From the cell containing the given text, extract its center point as (X, Y) coordinate. 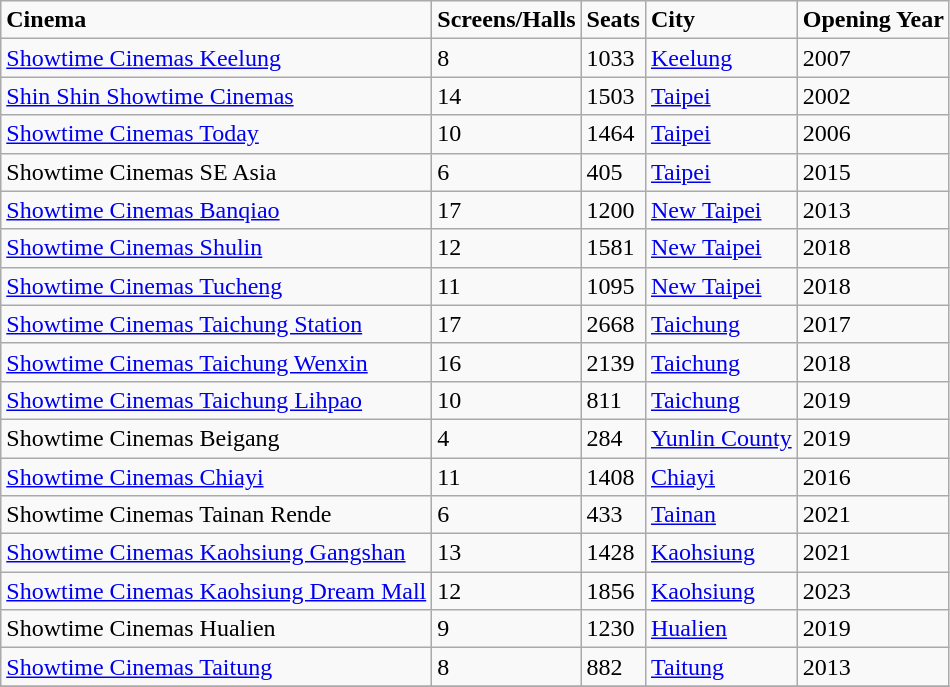
Taitung (721, 667)
1095 (613, 286)
Showtime Cinemas Banqiao (216, 210)
Tainan (721, 515)
Keelung (721, 58)
9 (506, 629)
Showtime Cinemas Shulin (216, 248)
4 (506, 438)
City (721, 20)
Showtime Cinemas Beigang (216, 438)
2016 (873, 477)
Showtime Cinemas Taichung Wenxin (216, 362)
2007 (873, 58)
Showtime Cinemas Keelung (216, 58)
Showtime Cinemas Tainan Rende (216, 515)
Showtime Cinemas Taichung Station (216, 324)
Showtime Cinemas Kaohsiung Gangshan (216, 553)
Seats (613, 20)
Showtime Cinemas Hualien (216, 629)
Showtime Cinemas Taitung (216, 667)
1464 (613, 134)
Showtime Cinemas Tucheng (216, 286)
1033 (613, 58)
284 (613, 438)
2015 (873, 172)
Cinema (216, 20)
1581 (613, 248)
1856 (613, 591)
405 (613, 172)
Yunlin County (721, 438)
433 (613, 515)
Showtime Cinemas Today (216, 134)
16 (506, 362)
Showtime Cinemas SE Asia (216, 172)
Showtime Cinemas Chiayi (216, 477)
2002 (873, 96)
1503 (613, 96)
1408 (613, 477)
2139 (613, 362)
Shin Shin Showtime Cinemas (216, 96)
2017 (873, 324)
13 (506, 553)
Opening Year (873, 20)
Hualien (721, 629)
1428 (613, 553)
14 (506, 96)
Showtime Cinemas Kaohsiung Dream Mall (216, 591)
Screens/Halls (506, 20)
1200 (613, 210)
Showtime Cinemas Taichung Lihpao (216, 400)
811 (613, 400)
2023 (873, 591)
882 (613, 667)
1230 (613, 629)
2668 (613, 324)
Chiayi (721, 477)
2006 (873, 134)
